Scan for the cell matching the given text and deliver its [X, Y] coordinate at center. 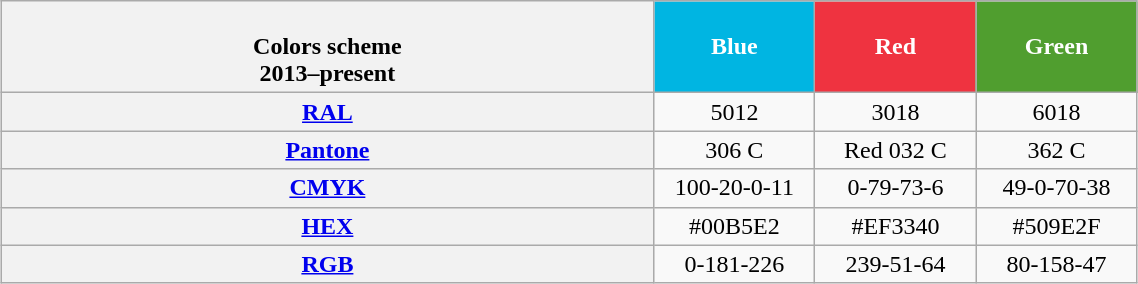
RAL [328, 112]
CMYK [328, 188]
362 C [1056, 150]
80-158-47 [1056, 264]
Pantone [328, 150]
3018 [896, 112]
49-0-70-38 [1056, 188]
Colors scheme2013–present [328, 47]
239-51-64 [896, 264]
Green [1056, 47]
100-20-0-11 [734, 188]
306 C [734, 150]
0-181-226 [734, 264]
HEX [328, 226]
Blue [734, 47]
RGB [328, 264]
#509E2F [1056, 226]
Red [896, 47]
#00B5E2 [734, 226]
5012 [734, 112]
#EF3340 [896, 226]
0-79-73-6 [896, 188]
Red 032 C [896, 150]
6018 [1056, 112]
